Search for the cell housing the specified text and yield its (x, y) center coordinate. 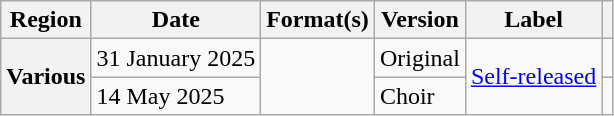
Format(s) (318, 20)
Original (420, 58)
Label (533, 20)
Version (420, 20)
14 May 2025 (176, 96)
Self-released (533, 77)
31 January 2025 (176, 58)
Date (176, 20)
Various (46, 77)
Region (46, 20)
Choir (420, 96)
